Search for the cell housing the specified text and yield its [X, Y] center coordinate. 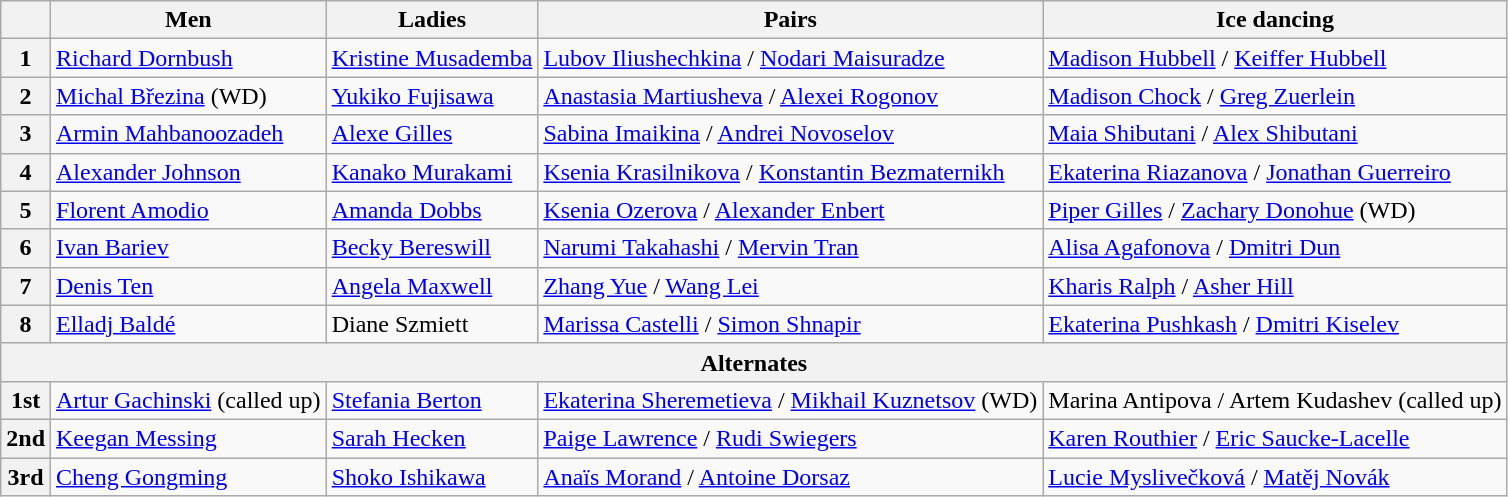
Kharis Ralph / Asher Hill [1275, 286]
Madison Chock / Greg Zuerlein [1275, 96]
Piper Gilles / Zachary Donohue (WD) [1275, 210]
Alternates [754, 362]
Marina Antipova / Artem Kudashev (called up) [1275, 400]
Paige Lawrence / Rudi Swiegers [790, 438]
Ladies [432, 20]
Ice dancing [1275, 20]
4 [26, 172]
Richard Dornbush [189, 58]
Amanda Dobbs [432, 210]
Lucie Myslivečková / Matěj Novák [1275, 477]
8 [26, 324]
Keegan Messing [189, 438]
1 [26, 58]
Michal Březina (WD) [189, 96]
Shoko Ishikawa [432, 477]
Ksenia Krasilnikova / Konstantin Bezmaternikh [790, 172]
Stefania Berton [432, 400]
Ekaterina Sheremetieva / Mikhail Kuznetsov (WD) [790, 400]
Narumi Takahashi / Mervin Tran [790, 248]
Alisa Agafonova / Dmitri Dun [1275, 248]
1st [26, 400]
Cheng Gongming [189, 477]
2nd [26, 438]
Zhang Yue / Wang Lei [790, 286]
Maia Shibutani / Alex Shibutani [1275, 134]
Sarah Hecken [432, 438]
Kristine Musademba [432, 58]
3 [26, 134]
Sabina Imaikina / Andrei Novoselov [790, 134]
Florent Amodio [189, 210]
Angela Maxwell [432, 286]
Alexe Gilles [432, 134]
Elladj Baldé [189, 324]
Artur Gachinski (called up) [189, 400]
Lubov Iliushechkina / Nodari Maisuradze [790, 58]
5 [26, 210]
2 [26, 96]
Anaïs Morand / Antoine Dorsaz [790, 477]
Anastasia Martiusheva / Alexei Rogonov [790, 96]
6 [26, 248]
Becky Bereswill [432, 248]
Ksenia Ozerova / Alexander Enbert [790, 210]
Kanako Murakami [432, 172]
Marissa Castelli / Simon Shnapir [790, 324]
Karen Routhier / Eric Saucke-Lacelle [1275, 438]
Diane Szmiett [432, 324]
Armin Mahbanoozadeh [189, 134]
Pairs [790, 20]
Alexander Johnson [189, 172]
Ivan Bariev [189, 248]
Ekaterina Pushkash / Dmitri Kiselev [1275, 324]
Men [189, 20]
Ekaterina Riazanova / Jonathan Guerreiro [1275, 172]
3rd [26, 477]
Denis Ten [189, 286]
7 [26, 286]
Yukiko Fujisawa [432, 96]
Madison Hubbell / Keiffer Hubbell [1275, 58]
